Identify which cell holds the provided text, then report its [x, y] central coordinate. 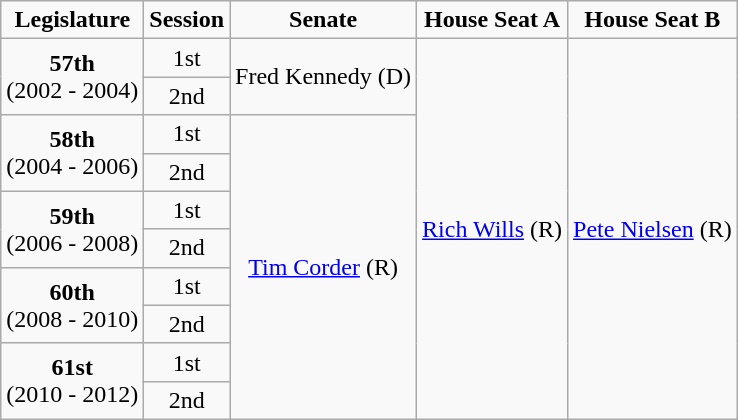
House Seat A [492, 20]
Fred Kennedy (D) [324, 77]
Senate [324, 20]
Pete Nielsen (R) [653, 230]
Session [187, 20]
61st (2010 - 2012) [72, 381]
60th (2008 - 2010) [72, 305]
58th (2004 - 2006) [72, 153]
House Seat B [653, 20]
59th (2006 - 2008) [72, 229]
Tim Corder (R) [324, 267]
Rich Wills (R) [492, 230]
Legislature [72, 20]
57th (2002 - 2004) [72, 77]
